Scan for the cell matching the given text and deliver its (x, y) coordinate at center. 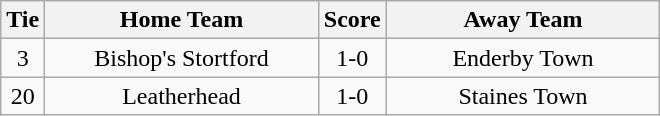
Tie (23, 20)
Score (352, 20)
Home Team (182, 20)
Away Team (523, 20)
Staines Town (523, 96)
Bishop's Stortford (182, 58)
3 (23, 58)
Leatherhead (182, 96)
Enderby Town (523, 58)
20 (23, 96)
